Output the [X, Y] coordinate of the center of the cell containing the given text.  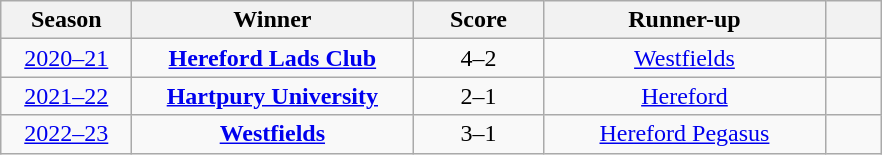
2022–23 [66, 134]
Score [478, 20]
Hereford Pegasus [684, 134]
3–1 [478, 134]
Hereford Lads Club [272, 58]
Winner [272, 20]
4–2 [478, 58]
Hartpury University [272, 96]
Runner-up [684, 20]
Hereford [684, 96]
2–1 [478, 96]
Season [66, 20]
2020–21 [66, 58]
2021–22 [66, 96]
